Output the (x, y) coordinate of the center of the cell containing the given text.  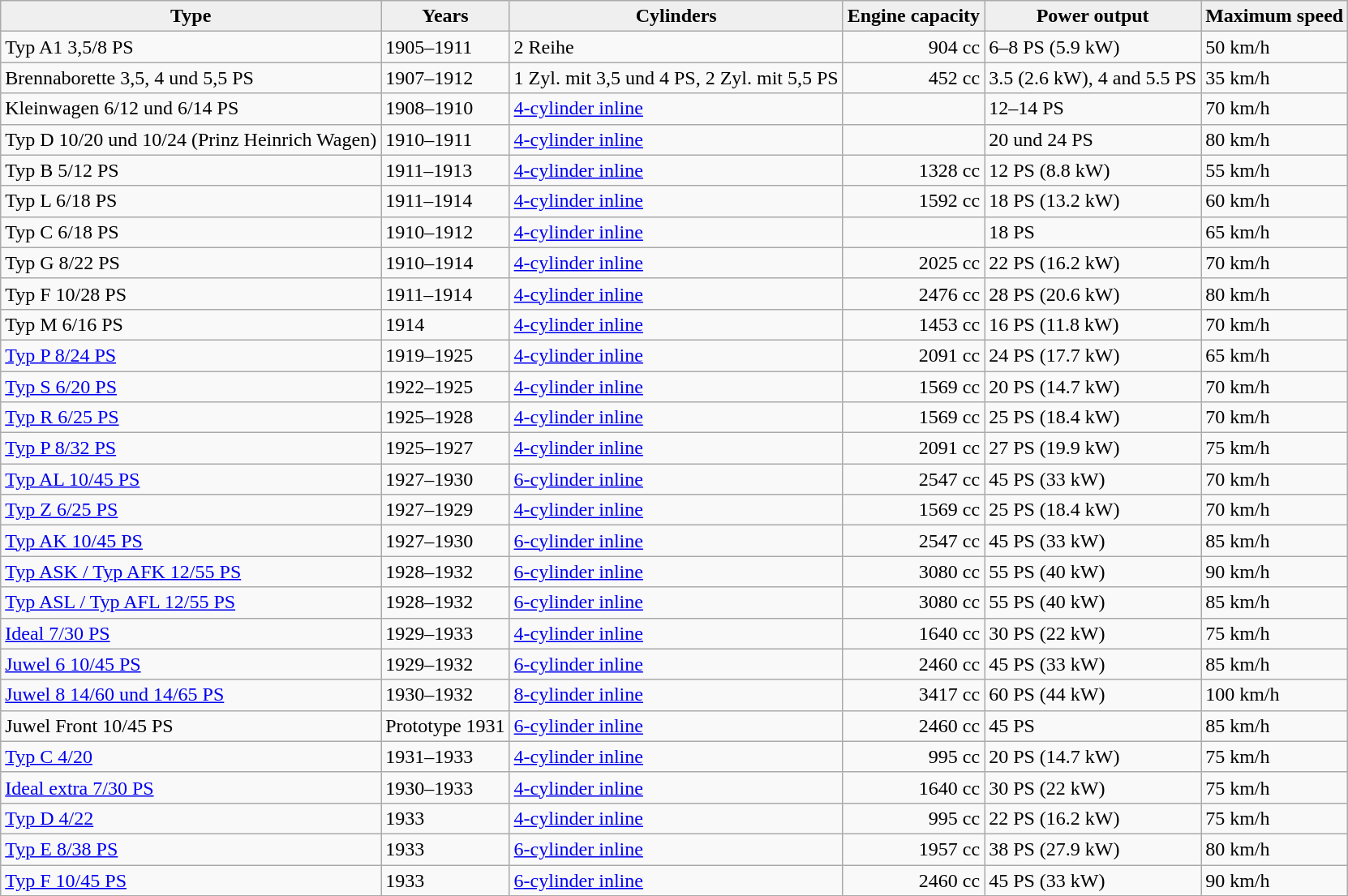
16 PS (11.8 kW) (1093, 324)
904 cc (913, 47)
18 PS (13.2 kW) (1093, 201)
1908–1910 (445, 109)
Typ R 6/25 PS (191, 418)
60 PS (44 kW) (1093, 695)
Typ A1 3,5/8 PS (191, 47)
1930–1932 (445, 695)
1922–1925 (445, 387)
3.5 (2.6 kW), 4 and 5.5 PS (1093, 78)
Kleinwagen 6/12 und 6/14 PS (191, 109)
20 und 24 PS (1093, 139)
Typ D 10/20 und 10/24 (Prinz Heinrich Wagen) (191, 139)
1919–1925 (445, 355)
Brennaborette 3,5, 4 und 5,5 PS (191, 78)
Typ ASL / Typ AFL 12/55 PS (191, 602)
Type (191, 16)
1910–1911 (445, 139)
1929–1933 (445, 633)
Typ F 10/28 PS (191, 294)
12 PS (8.8 kW) (1093, 170)
1910–1912 (445, 232)
Typ C 6/18 PS (191, 232)
Juwel Front 10/45 PS (191, 726)
3417 cc (913, 695)
1907–1912 (445, 78)
1592 cc (913, 201)
1929–1932 (445, 664)
Typ P 8/32 PS (191, 448)
Typ G 8/22 PS (191, 263)
Typ ASK / Typ AFK 12/55 PS (191, 572)
Typ B 5/12 PS (191, 170)
Typ M 6/16 PS (191, 324)
1328 cc (913, 170)
Typ L 6/18 PS (191, 201)
Typ Z 6/25 PS (191, 510)
Juwel 6 10/45 PS (191, 664)
Typ C 4/20 (191, 757)
1927–1929 (445, 510)
Typ F 10/45 PS (191, 880)
Maximum speed (1275, 16)
2 Reihe (676, 47)
1910–1914 (445, 263)
45 PS (1093, 726)
1957 cc (913, 849)
Typ S 6/20 PS (191, 387)
50 km/h (1275, 47)
Power output (1093, 16)
1925–1928 (445, 418)
452 cc (913, 78)
1 Zyl. mit 3,5 und 4 PS, 2 Zyl. mit 5,5 PS (676, 78)
Typ P 8/24 PS (191, 355)
1905–1911 (445, 47)
1453 cc (913, 324)
Ideal extra 7/30 PS (191, 787)
60 km/h (1275, 201)
28 PS (20.6 kW) (1093, 294)
35 km/h (1275, 78)
2476 cc (913, 294)
38 PS (27.9 kW) (1093, 849)
12–14 PS (1093, 109)
Typ AK 10/45 PS (191, 541)
1911–1913 (445, 170)
27 PS (19.9 kW) (1093, 448)
1914 (445, 324)
55 km/h (1275, 170)
18 PS (1093, 232)
2025 cc (913, 263)
Juwel 8 14/60 und 14/65 PS (191, 695)
8-cylinder inline (676, 695)
Ideal 7/30 PS (191, 633)
6–8 PS (5.9 kW) (1093, 47)
24 PS (17.7 kW) (1093, 355)
1925–1927 (445, 448)
1930–1933 (445, 787)
Years (445, 16)
Prototype 1931 (445, 726)
Typ D 4/22 (191, 818)
100 km/h (1275, 695)
Cylinders (676, 16)
Typ E 8/38 PS (191, 849)
Engine capacity (913, 16)
1931–1933 (445, 757)
Typ AL 10/45 PS (191, 479)
